From the cell containing the given text, extract its center point as [x, y] coordinate. 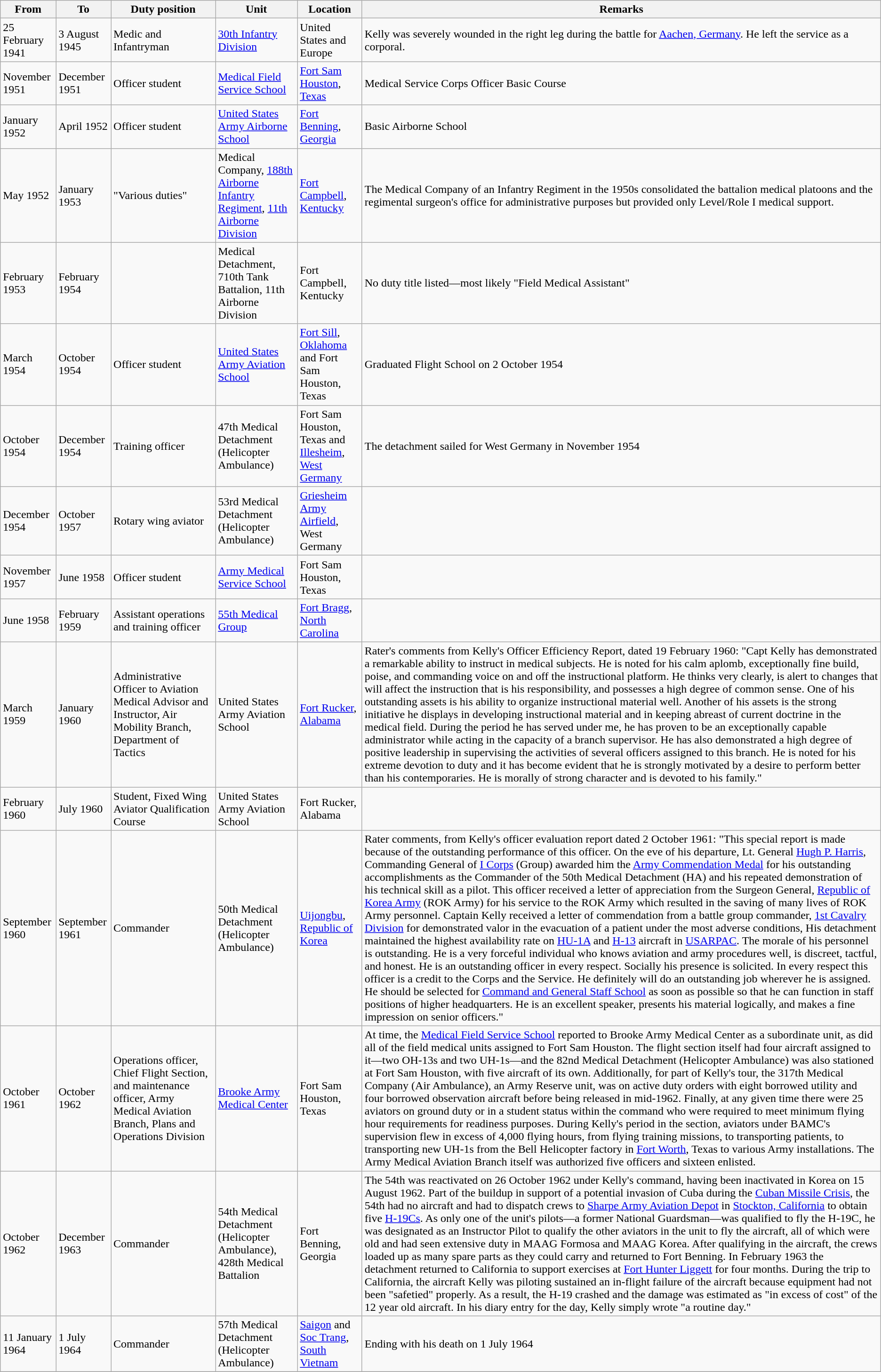
50th Medical Detachment (Helicopter Ambulance) [256, 928]
January 1952 [28, 127]
United States and Europe [330, 40]
Saigon and Soc Trang, South Vietnam [330, 1344]
Training officer [163, 446]
September 1960 [28, 928]
Graduated Flight School on 2 October 1954 [621, 364]
Brooke Army Medical Center [256, 1099]
Rotary wing aviator [163, 521]
May 1952 [28, 195]
February 1953 [28, 283]
Kelly was severely wounded in the right leg during the battle for Aachen, Germany. He left the service as a corporal. [621, 40]
11 January 1964 [28, 1344]
April 1952 [84, 127]
Unit [256, 9]
Duty position [163, 9]
February 1959 [84, 620]
March 1959 [28, 714]
Fort Bragg, North Carolina [330, 620]
30th Infantry Division [256, 40]
Basic Airborne School [621, 127]
October 1957 [84, 521]
July 1960 [84, 808]
Medical Service Corps Officer Basic Course [621, 83]
January 1953 [84, 195]
Medic and Infantryman [163, 40]
January 1960 [84, 714]
57th Medical Detachment (Helicopter Ambulance) [256, 1344]
Location [330, 9]
54th Medical Detachment (Helicopter Ambulance), 428th Medical Battalion [256, 1244]
February 1960 [28, 808]
September 1961 [84, 928]
October 1961 [28, 1099]
Uijongbu, Republic of Korea [330, 928]
3 August 1945 [84, 40]
November 1951 [28, 83]
November 1957 [28, 577]
"Various duties" [163, 195]
December 1951 [84, 83]
53rd Medical Detachment (Helicopter Ambulance) [256, 521]
25 February 1941 [28, 40]
March 1954 [28, 364]
Medical Field Service School [256, 83]
47th Medical Detachment (Helicopter Ambulance) [256, 446]
Operations officer, Chief Flight Section, and maintenance officer, Army Medical Aviation Branch, Plans and Operations Division [163, 1099]
To [84, 9]
February 1954 [84, 283]
From [28, 9]
Assistant operations and training officer [163, 620]
Medical Company, 188th Airborne Infantry Regiment, 11th Airborne Division [256, 195]
Medical Detachment, 710th Tank Battalion, 11th Airborne Division [256, 283]
Army Medical Service School [256, 577]
Griesheim Army Airfield, West Germany [330, 521]
Administrative Officer to Aviation Medical Advisor and Instructor, Air Mobility Branch, Department of Tactics [163, 714]
55th Medical Group [256, 620]
United States Army Airborne School [256, 127]
Student, Fixed Wing Aviator Qualification Course [163, 808]
No duty title listed—most likely "Field Medical Assistant" [621, 283]
Ending with his death on 1 July 1964 [621, 1344]
Fort Sill, Oklahoma and Fort Sam Houston, Texas [330, 364]
Remarks [621, 9]
Fort Sam Houston, Texas and Illesheim, West Germany [330, 446]
The detachment sailed for West Germany in November 1954 [621, 446]
December 1963 [84, 1244]
1 July 1964 [84, 1344]
